Provide the (x, y) coordinate of the cell's center where the given text is located.  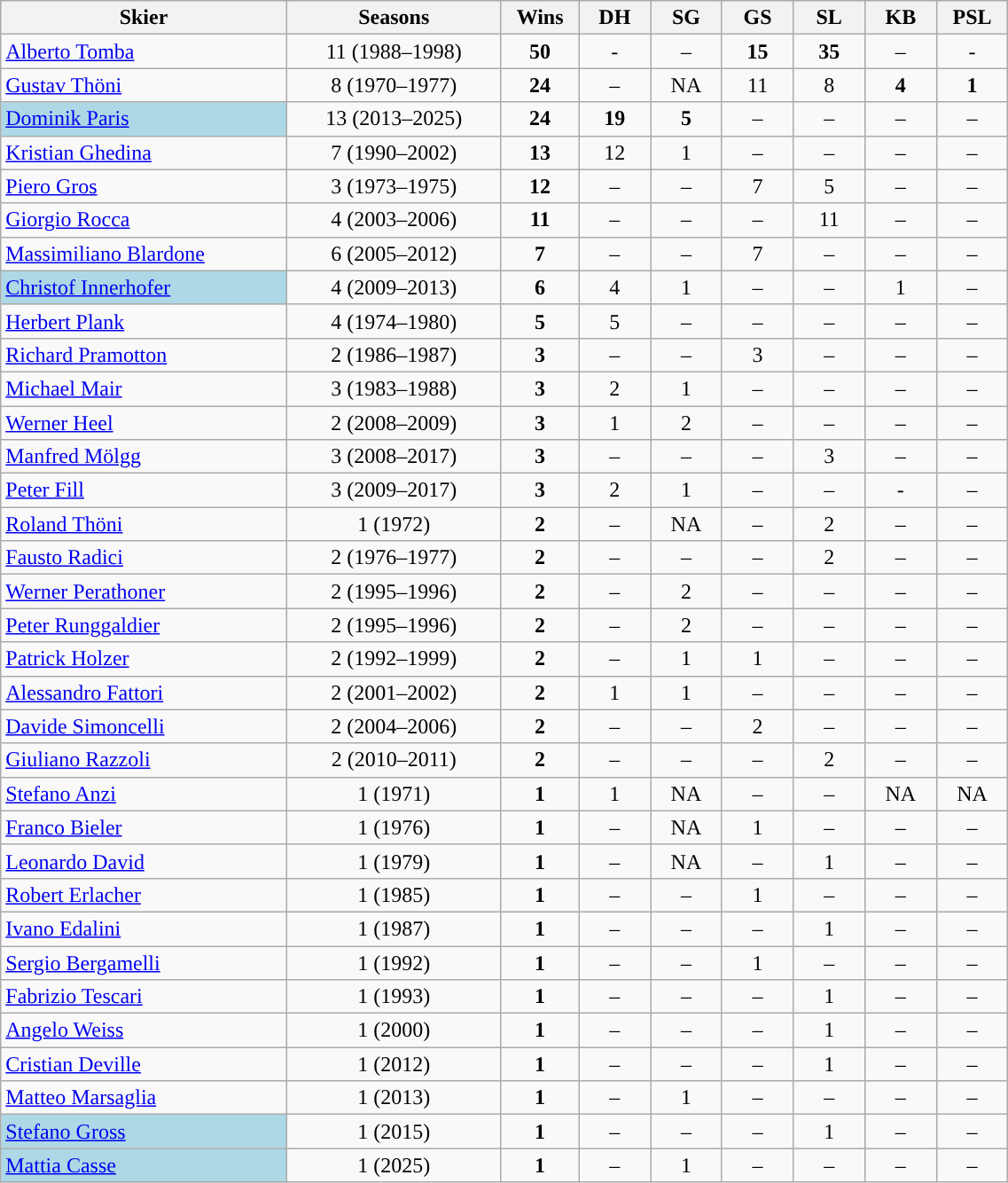
Werner Perathoner (144, 591)
Peter Runggaldier (144, 625)
Giuliano Razzoli (144, 760)
19 (615, 119)
13 (2013–2025) (394, 119)
Christof Innerhofer (144, 287)
Leonardo David (144, 861)
SL (830, 18)
15 (757, 51)
Fausto Radici (144, 558)
Roland Thöni (144, 524)
13 (540, 153)
Mattia Casse (144, 1165)
1 (2000) (394, 1030)
2 (2010–2011) (394, 760)
Cristian Deville (144, 1064)
1 (2015) (394, 1132)
2 (1976–1977) (394, 558)
Stefano Gross (144, 1132)
Wins (540, 18)
3 (2008–2017) (394, 457)
Manfred Mölgg (144, 457)
Ivano Edalini (144, 928)
Stefano Anzi (144, 794)
2 (1986–1987) (394, 355)
Franco Bieler (144, 827)
3 (1973–1975) (394, 186)
Alessandro Fattori (144, 693)
2 (2004–2006) (394, 726)
Kristian Ghedina (144, 153)
Fabrizio Tescari (144, 997)
PSL (972, 18)
Davide Simoncelli (144, 726)
35 (830, 51)
DH (615, 18)
GS (757, 18)
2 (1992–1999) (394, 659)
Piero Gros (144, 186)
2 (2008–2009) (394, 423)
Robert Erlacher (144, 895)
Skier (144, 18)
1 (2013) (394, 1098)
1 (2025) (394, 1165)
8 (830, 85)
Richard Pramotton (144, 355)
Seasons (394, 18)
1 (1992) (394, 962)
Angelo Weiss (144, 1030)
Massimiliano Blardone (144, 254)
1 (1976) (394, 827)
Werner Heel (144, 423)
2 (2001–2002) (394, 693)
1 (1987) (394, 928)
11 (1988–1998) (394, 51)
Matteo Marsaglia (144, 1098)
1 (1979) (394, 861)
4 (2003–2006) (394, 220)
1 (1971) (394, 794)
4 (2009–2013) (394, 287)
1 (1985) (394, 895)
Alberto Tomba (144, 51)
50 (540, 51)
Giorgio Rocca (144, 220)
3 (1983–1988) (394, 388)
Patrick Holzer (144, 659)
SG (686, 18)
Dominik Paris (144, 119)
1 (2012) (394, 1064)
1 (1972) (394, 524)
KB (901, 18)
Michael Mair (144, 388)
Herbert Plank (144, 321)
6 (2005–2012) (394, 254)
Gustav Thöni (144, 85)
8 (1970–1977) (394, 85)
4 (1974–1980) (394, 321)
Sergio Bergamelli (144, 962)
3 (2009–2017) (394, 490)
6 (540, 287)
Peter Fill (144, 490)
7 (1990–2002) (394, 153)
1 (1993) (394, 997)
